Output the (X, Y) coordinate of the center of the cell containing the given text.  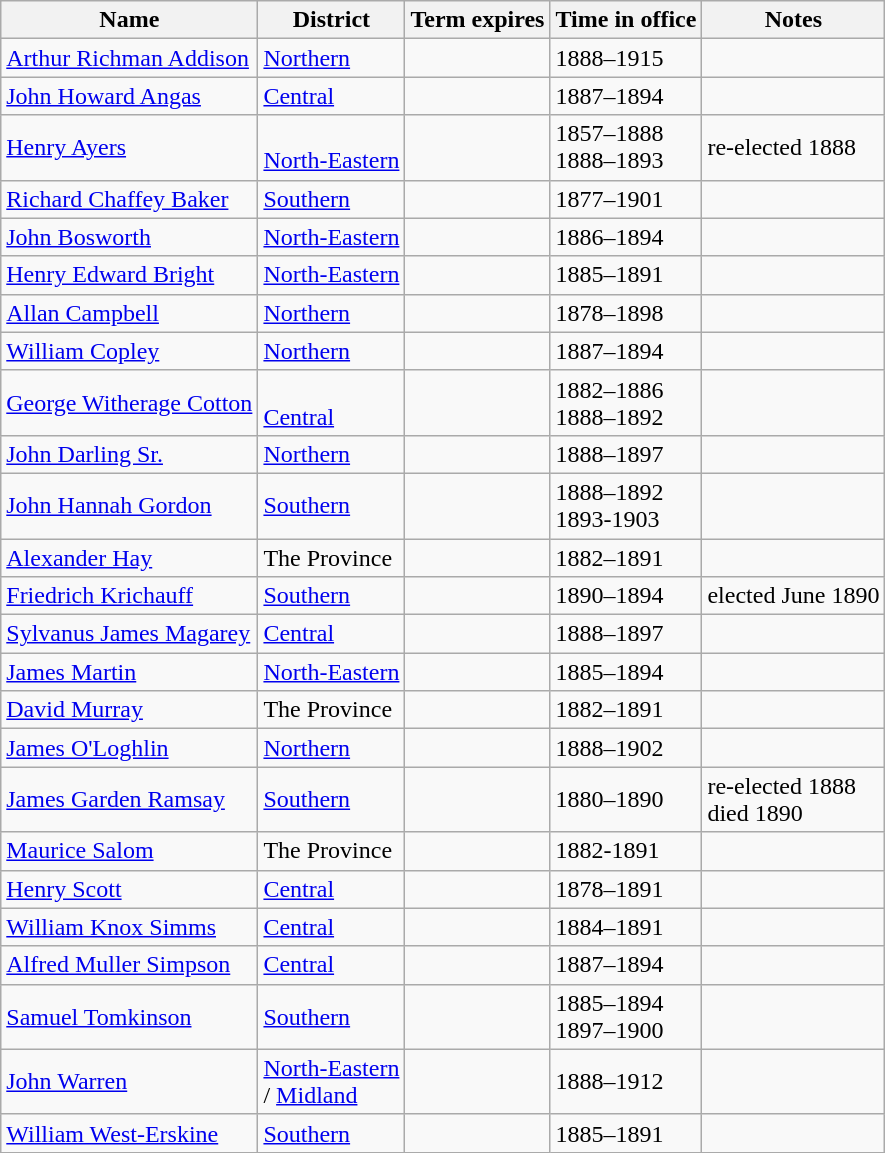
1888–1915 (626, 58)
re-elected 1888died 1890 (794, 800)
Henry Edward Bright (130, 275)
1888–1902 (626, 748)
1886–1894 (626, 237)
1885–18941897–1900 (626, 1016)
John Howard Angas (130, 96)
1882-1891 (626, 851)
George Witherage Cotton (130, 402)
Arthur Richman Addison (130, 58)
William Knox Simms (130, 927)
James Garden Ramsay (130, 800)
Friedrich Krichauff (130, 596)
John Hannah Gordon (130, 506)
James Martin (130, 672)
John Darling Sr. (130, 454)
1878–1898 (626, 313)
James O'Loghlin (130, 748)
District (332, 20)
Alfred Muller Simpson (130, 965)
1880–1890 (626, 800)
Henry Ayers (130, 148)
Alexander Hay (130, 557)
Samuel Tomkinson (130, 1016)
re-elected 1888 (794, 148)
Name (130, 20)
Time in office (626, 20)
1888–18921893-1903 (626, 506)
1878–1891 (626, 889)
1877–1901 (626, 199)
John Warren (130, 1082)
1888–1912 (626, 1082)
John Bosworth (130, 237)
1882–18861888–1892 (626, 402)
Term expires (478, 20)
elected June 1890 (794, 596)
North-Eastern/ Midland (332, 1082)
William Copley (130, 351)
William West-Erskine (130, 1133)
1884–1891 (626, 927)
1857–18881888–1893 (626, 148)
1890–1894 (626, 596)
Richard Chaffey Baker (130, 199)
Maurice Salom (130, 851)
David Murray (130, 710)
Henry Scott (130, 889)
1885–1894 (626, 672)
Notes (794, 20)
Sylvanus James Magarey (130, 634)
Allan Campbell (130, 313)
